Return [X, Y] of the center of cell containing provided text 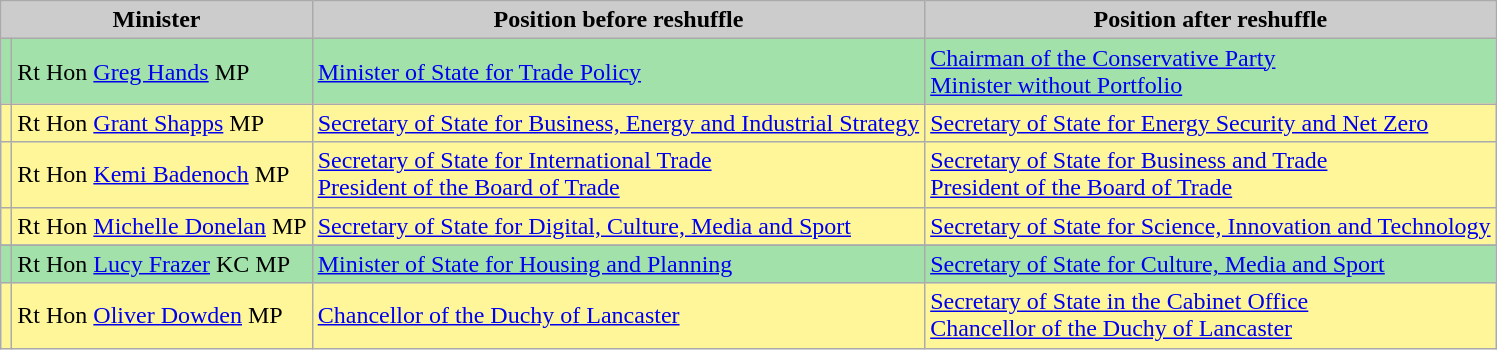
Secretary of State in the Cabinet OfficeChancellor of the Duchy of Lancaster [1210, 316]
Secretary of State for Business and TradePresident of the Board of Trade [1210, 174]
Rt Hon Michelle Donelan MP [162, 226]
Position before reshuffle [618, 20]
Position after reshuffle [1210, 20]
Secretary of State for Culture, Media and Sport [1210, 264]
Secretary of State for Energy Security and Net Zero [1210, 123]
Rt Hon Greg Hands MP [162, 72]
Secretary of State for International TradePresident of the Board of Trade [618, 174]
Chairman of the Conservative PartyMinister without Portfolio [1210, 72]
Minister [156, 20]
Secretary of State for Business, Energy and Industrial Strategy [618, 123]
Secretary of State for Science, Innovation and Technology [1210, 226]
Rt Hon Lucy Frazer KC MP [162, 264]
Secretary of State for Digital, Culture, Media and Sport [618, 226]
Chancellor of the Duchy of Lancaster [618, 316]
Minister of State for Housing and Planning [618, 264]
Rt Hon Kemi Badenoch MP [162, 174]
Rt Hon Grant Shapps MP [162, 123]
Minister of State for Trade Policy [618, 72]
Rt Hon Oliver Dowden MP [162, 316]
